Determine the (x, y) coordinate at the center of the cell enclosing the given text.  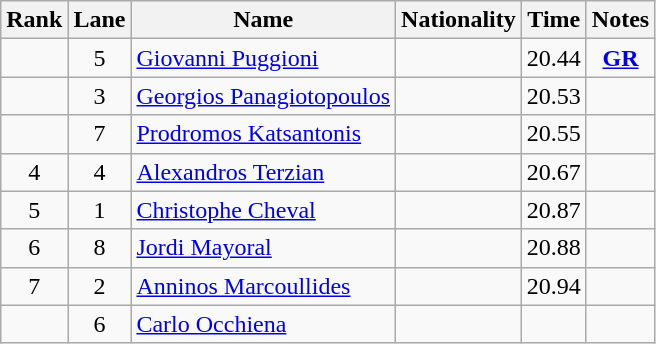
20.88 (554, 248)
8 (100, 248)
Anninos Marcoullides (264, 286)
Alexandros Terzian (264, 172)
Rank (34, 20)
Notes (620, 20)
1 (100, 210)
Prodromos Katsantonis (264, 134)
20.67 (554, 172)
Name (264, 20)
2 (100, 286)
Time (554, 20)
Giovanni Puggioni (264, 58)
Georgios Panagiotopoulos (264, 96)
20.94 (554, 286)
20.55 (554, 134)
20.87 (554, 210)
3 (100, 96)
Carlo Occhiena (264, 324)
20.53 (554, 96)
Lane (100, 20)
Jordi Mayoral (264, 248)
Christophe Cheval (264, 210)
20.44 (554, 58)
GR (620, 58)
Nationality (459, 20)
